Determine the [X, Y] coordinate at the center of the cell enclosing the given text.  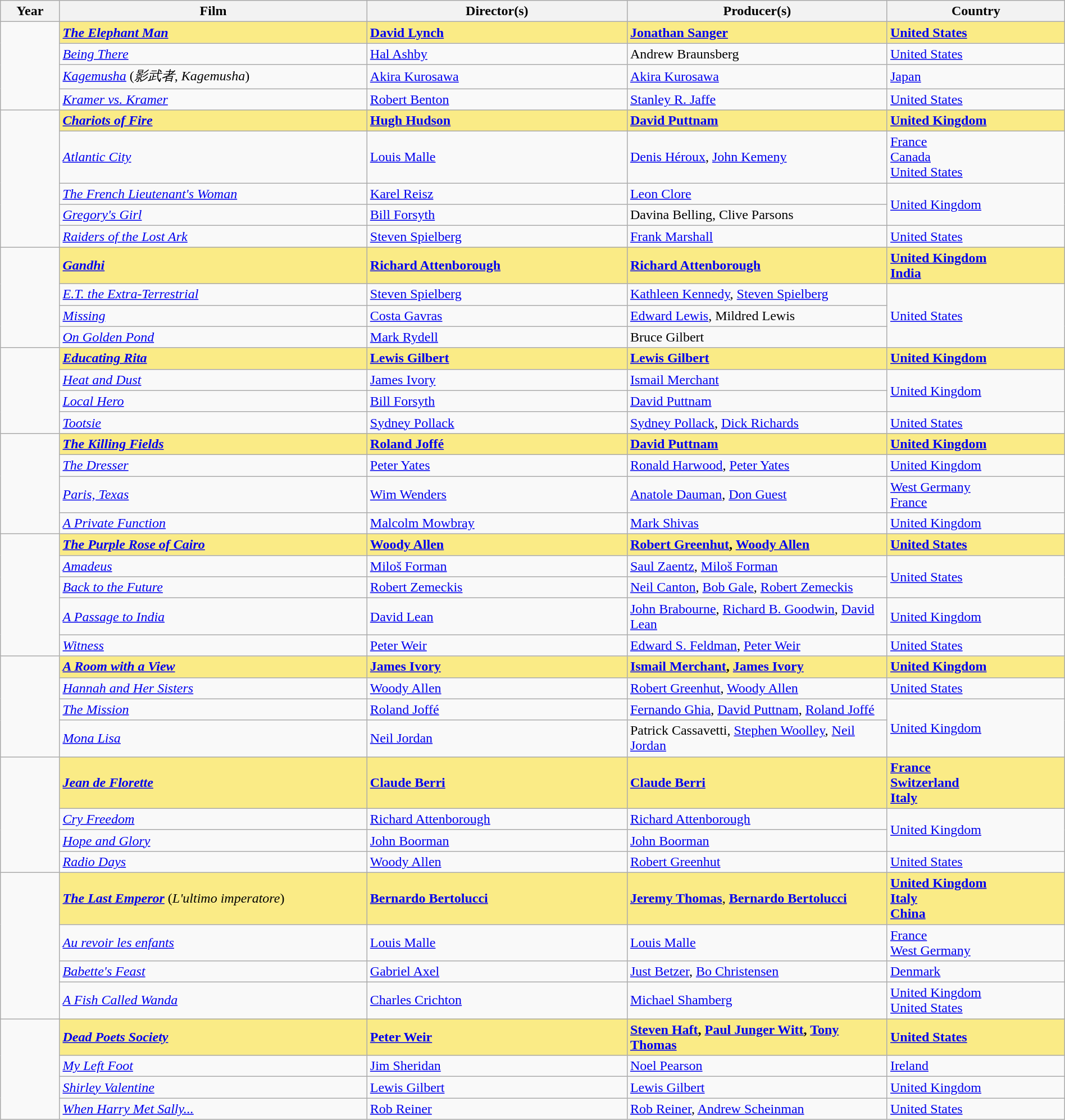
Chariots of Fire [213, 121]
Jean de Florette [213, 782]
The Elephant Man [213, 33]
Kathleen Kennedy, Steven Spielberg [757, 294]
Patrick Cassavetti, Stephen Woolley, Neil Jordan [757, 738]
Dead Poets Society [213, 1037]
Frank Marshall [757, 236]
Gabriel Axel [497, 972]
Noel Pearson [757, 1066]
Neil Jordan [497, 738]
Mark Rydell [497, 337]
A Fish Called Wanda [213, 1001]
Just Betzer, Bo Christensen [757, 972]
Mona Lisa [213, 738]
David Lean [497, 617]
FranceSwitzerlandItaly [976, 782]
Hugh Hudson [497, 121]
Babette's Feast [213, 972]
United KingdomItalyChina [976, 898]
Hal Ashby [497, 54]
Sydney Pollack [497, 422]
Kramer vs. Kramer [213, 99]
When Harry Met Sally... [213, 1109]
On Golden Pond [213, 337]
Gregory's Girl [213, 215]
Radio Days [213, 862]
E.T. the Extra-Terrestrial [213, 294]
Fernando Ghia, David Puttnam, Roland Joffé [757, 709]
Atlantic City [213, 157]
United KingdomIndia [976, 265]
Tootsie [213, 422]
Michael Shamberg [757, 1001]
Costa Gavras [497, 316]
Sydney Pollack, Dick Richards [757, 422]
Director(s) [497, 11]
Leon Clore [757, 194]
Cry Freedom [213, 819]
Jeremy Thomas, Bernardo Bertolucci [757, 898]
Heat and Dust [213, 380]
Denis Héroux, John Kemeny [757, 157]
Kagemusha (影武者, Kagemusha) [213, 76]
Ronald Harwood, Peter Yates [757, 465]
The French Lieutenant's Woman [213, 194]
Denmark [976, 972]
Shirley Valentine [213, 1087]
John Brabourne, Richard B. Goodwin, David Lean [757, 617]
Ireland [976, 1066]
A Passage to India [213, 617]
Jonathan Sanger [757, 33]
Rob Reiner [497, 1109]
Karel Reisz [497, 194]
Peter Yates [497, 465]
Miloš Forman [497, 566]
The Dresser [213, 465]
Film [213, 11]
The Mission [213, 709]
Witness [213, 645]
Amadeus [213, 566]
Robert Greenhut [757, 862]
A Room with a View [213, 667]
Gandhi [213, 265]
Steven Haft, Paul Junger Witt, Tony Thomas [757, 1037]
Hannah and Her Sisters [213, 688]
Robert Benton [497, 99]
Bruce Gilbert [757, 337]
Educating Rita [213, 358]
Year [30, 11]
The Purple Rose of Cairo [213, 545]
Hope and Glory [213, 840]
Mark Shivas [757, 523]
United KingdomUnited States [976, 1001]
Anatole Dauman, Don Guest [757, 494]
Saul Zaentz, Miloš Forman [757, 566]
Bernardo Bertolucci [497, 898]
A Private Function [213, 523]
Charles Crichton [497, 1001]
Neil Canton, Bob Gale, Robert Zemeckis [757, 588]
Being There [213, 54]
Japan [976, 76]
Andrew Braunsberg [757, 54]
Robert Zemeckis [497, 588]
Edward S. Feldman, Peter Weir [757, 645]
Ismail Merchant, James Ivory [757, 667]
David Lynch [497, 33]
Missing [213, 316]
Local Hero [213, 401]
FranceCanadaUnited States [976, 157]
Producer(s) [757, 11]
My Left Foot [213, 1066]
Stanley R. Jaffe [757, 99]
Wim Wenders [497, 494]
Ismail Merchant [757, 380]
Malcolm Mowbray [497, 523]
Rob Reiner, Andrew Scheinman [757, 1109]
West GermanyFrance [976, 494]
The Killing Fields [213, 444]
Paris, Texas [213, 494]
FranceWest Germany [976, 943]
The Last Emperor (L'ultimo imperatore) [213, 898]
Country [976, 11]
Edward Lewis, Mildred Lewis [757, 316]
Au revoir les enfants [213, 943]
Davina Belling, Clive Parsons [757, 215]
Jim Sheridan [497, 1066]
Back to the Future [213, 588]
Raiders of the Lost Ark [213, 236]
